Return [x, y] of the center of cell containing provided text 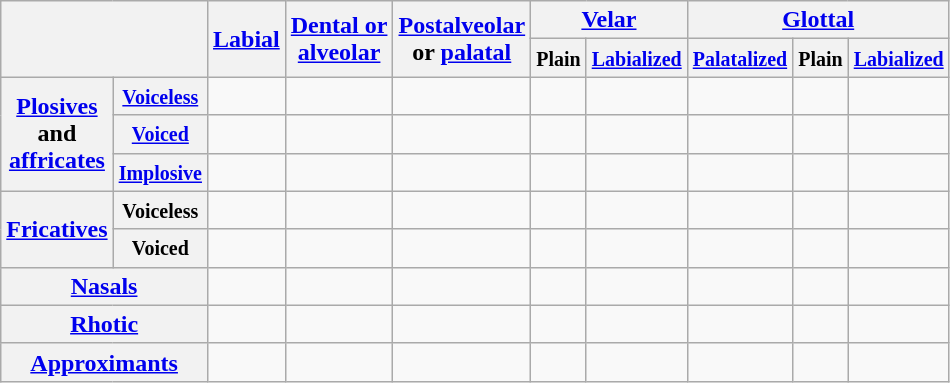
Fricatives [57, 229]
Velar [610, 20]
Dental or alveolar [339, 39]
Postalveolar or palatal [462, 39]
Rhotic [104, 324]
Approximants [104, 362]
Glottal [818, 20]
Nasals [104, 286]
Labial [246, 39]
Palatalized [740, 58]
Plosives and affricates [57, 134]
Implosive [160, 172]
